Search for the cell housing the specified text and yield its (X, Y) center coordinate. 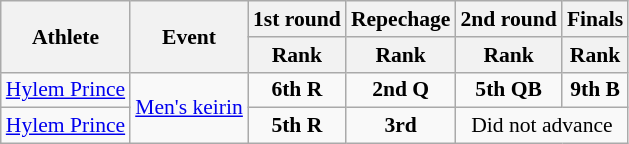
3rd (401, 126)
6th R (297, 90)
9th B (596, 90)
2nd round (508, 19)
Finals (596, 19)
Athlete (66, 36)
Men's keirin (189, 108)
Event (189, 36)
1st round (297, 19)
Did not advance (542, 126)
Repechage (401, 19)
5th R (297, 126)
5th QB (508, 90)
2nd Q (401, 90)
